Extract the [x, y] coordinate from the center of the cell holding the provided text.  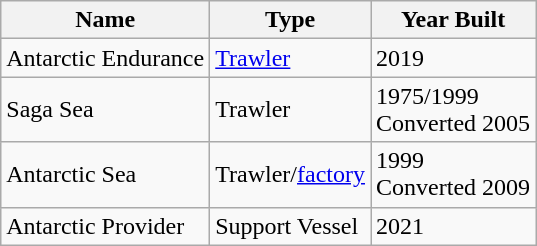
Year Built [454, 20]
2019 [454, 58]
1999Converted 2009 [454, 174]
Antarctic Provider [106, 226]
Saga Sea [106, 110]
Type [290, 20]
Name [106, 20]
2021 [454, 226]
Antarctic Endurance [106, 58]
1975/1999Converted 2005 [454, 110]
Support Vessel [290, 226]
Antarctic Sea [106, 174]
Trawler/factory [290, 174]
